Identify which cell holds the provided text, then report its (X, Y) central coordinate. 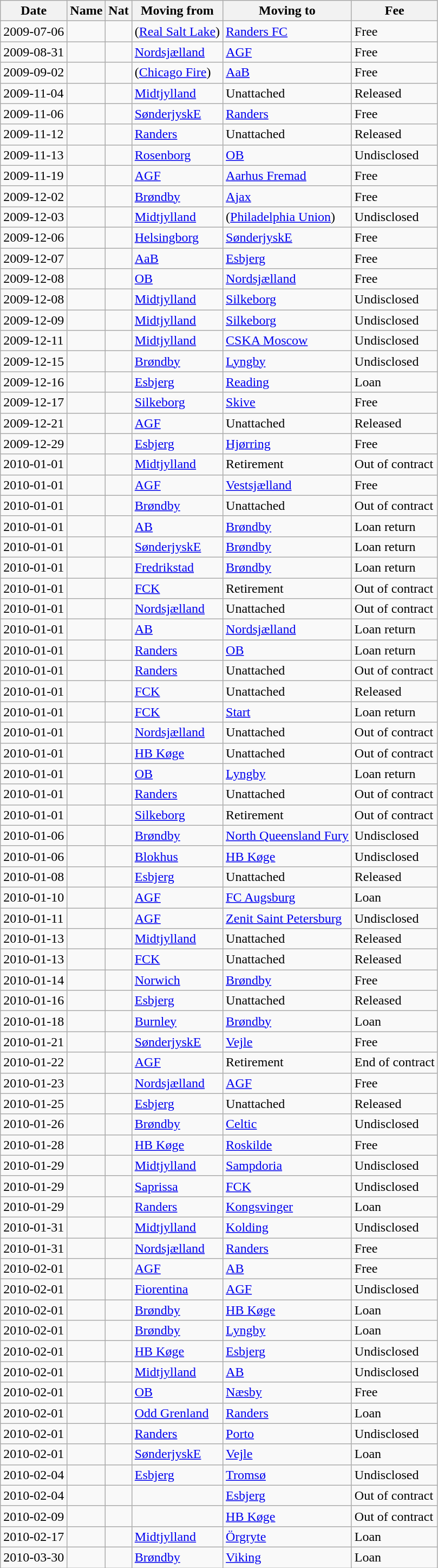
2009-07-06 (34, 31)
(Chicago Fire) (177, 73)
Randers FC (287, 31)
Sampdoria (287, 1165)
Name (87, 11)
CSKA Moscow (287, 341)
2009-12-29 (34, 444)
Örgryte (287, 1537)
2009-08-31 (34, 52)
(Real Salt Lake) (177, 31)
Zenit Saint Petersburg (287, 918)
Celtic (287, 1124)
2009-12-11 (34, 341)
Aarhus Fremad (287, 176)
Helsingborg (177, 237)
2009-12-21 (34, 423)
2009-11-13 (34, 155)
Viking (287, 1557)
(Philadelphia Union) (287, 217)
Vestsjælland (287, 485)
2009-12-16 (34, 382)
2009-12-02 (34, 196)
2009-11-04 (34, 93)
Start (287, 712)
Date (34, 11)
Skive (287, 403)
Roskilde (287, 1145)
2010-01-22 (34, 1062)
Porto (287, 1434)
2010-03-30 (34, 1557)
2010-02-09 (34, 1516)
Fiorentina (177, 1290)
Odd Grenland (177, 1413)
2009-12-07 (34, 258)
2009-11-06 (34, 114)
Moving from (177, 11)
Nat (119, 11)
2009-11-19 (34, 176)
2010-01-28 (34, 1145)
Kongsvinger (287, 1207)
Fredrikstad (177, 567)
North Queensland Fury (287, 835)
2010-01-23 (34, 1083)
Fee (394, 11)
2010-01-25 (34, 1104)
2010-01-18 (34, 1021)
Ajax (287, 196)
Kolding (287, 1227)
2009-11-12 (34, 134)
Rosenborg (177, 155)
2010-01-16 (34, 1001)
2009-12-03 (34, 217)
End of contract (394, 1062)
2010-01-26 (34, 1124)
2009-12-17 (34, 403)
Blokhus (177, 856)
2010-01-14 (34, 980)
2010-02-17 (34, 1537)
2009-12-15 (34, 361)
Reading (287, 382)
2009-09-02 (34, 73)
FC Augsburg (287, 897)
Norwich (177, 980)
Hjørring (287, 444)
2010-01-21 (34, 1042)
2010-01-08 (34, 877)
Næsby (287, 1392)
Saprissa (177, 1186)
Tromsø (287, 1475)
2010-01-11 (34, 918)
Moving to (287, 11)
2010-01-10 (34, 897)
2009-12-06 (34, 237)
2009-12-09 (34, 320)
Burnley (177, 1021)
